Return the [x, y] coordinate for the center point of the cell that contains the specified text.  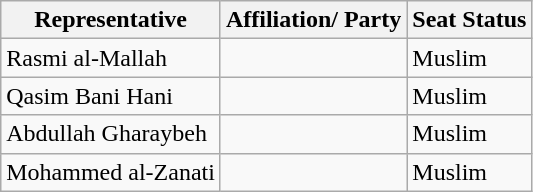
Mohammed al-Zanati [111, 172]
Seat Status [470, 20]
Abdullah Gharaybeh [111, 134]
Rasmi al-Mallah [111, 58]
Qasim Bani Hani [111, 96]
Representative [111, 20]
Affiliation/ Party [313, 20]
